Scan for the cell matching the given text and deliver its (X, Y) coordinate at center. 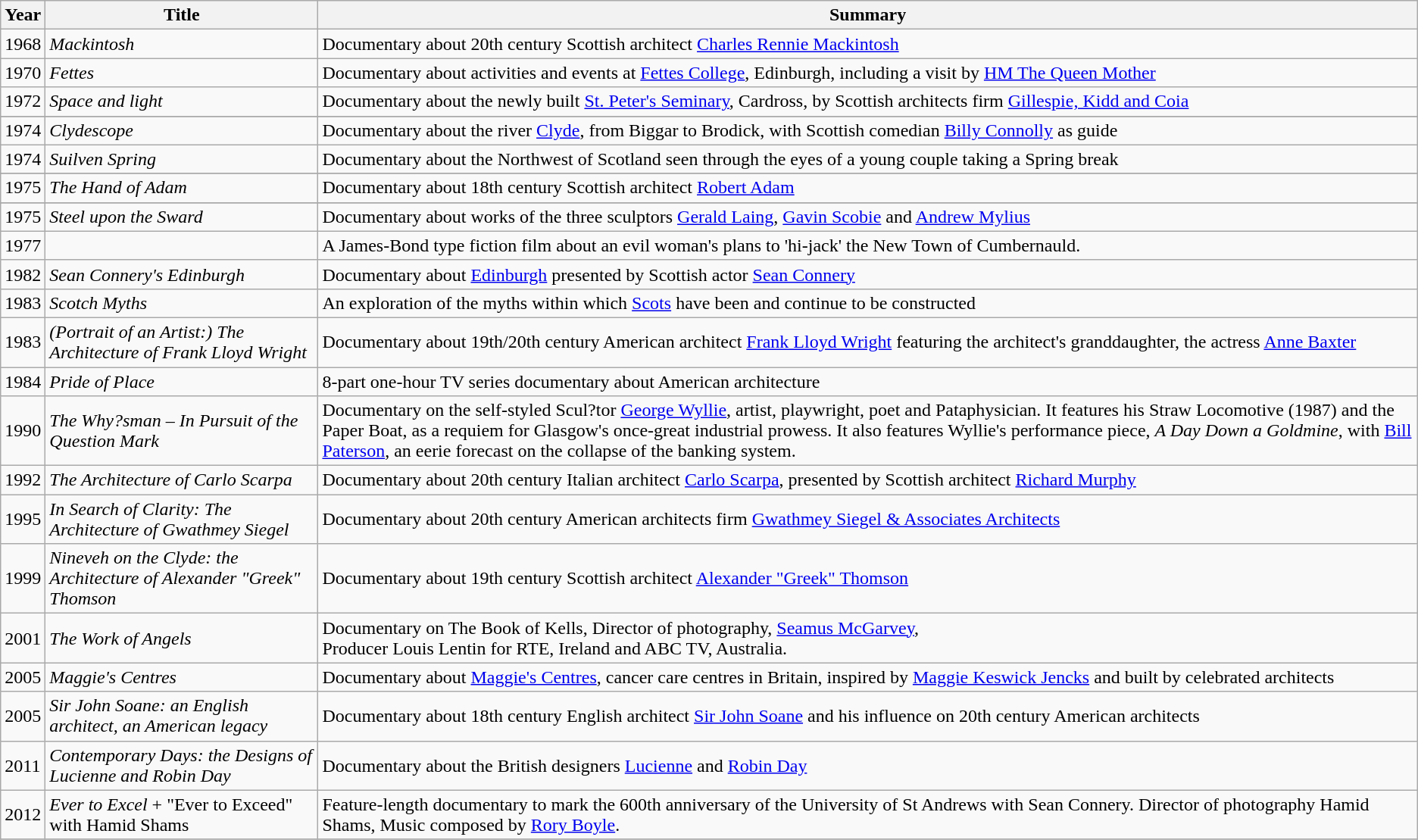
Scotch Myths (182, 303)
Suilven Spring (182, 159)
1977 (23, 245)
Documentary about works of the three sculptors Gerald Laing, Gavin Scobie and Andrew Mylius (868, 217)
Documentary about Maggie's Centres, cancer care centres in Britain, inspired by Maggie Keswick Jencks and built by celebrated architects (868, 677)
2012 (23, 815)
1970 (23, 73)
Documentary about 20th century Scottish architect Charles Rennie Mackintosh (868, 44)
Summary (868, 15)
Documentary on The Book of Kells, Director of photography, Seamus McGarvey,Producer Louis Lentin for RTE, Ireland and ABC TV, Australia. (868, 638)
Fettes (182, 73)
Documentary about Edinburgh presented by Scottish actor Sean Connery (868, 274)
1999 (23, 579)
Year (23, 15)
Pride of Place (182, 381)
Documentary about 20th century Italian architect Carlo Scarpa, presented by Scottish architect Richard Murphy (868, 480)
Nineveh on the Clyde: the Architecture of Alexander "Greek" Thomson (182, 579)
The Hand of Adam (182, 188)
Space and light (182, 101)
Clydescope (182, 130)
Mackintosh (182, 44)
1968 (23, 44)
Ever to Excel + "Ever to Exceed" with Hamid Shams (182, 815)
Documentary about the newly built St. Peter's Seminary, Cardross, by Scottish architects firm Gillespie, Kidd and Coia (868, 101)
1982 (23, 274)
Documentary about 19th century Scottish architect Alexander "Greek" Thomson (868, 579)
The Work of Angels (182, 638)
Title (182, 15)
Steel upon the Sward (182, 217)
1984 (23, 381)
1995 (23, 520)
Documentary about the Northwest of Scotland seen through the eyes of a young couple taking a Spring break (868, 159)
Documentary about 18th century Scottish architect Robert Adam (868, 188)
Documentary about 20th century American architects firm Gwathmey Siegel & Associates Architects (868, 520)
Documentary about activities and events at Fettes College, Edinburgh, including a visit by HM The Queen Mother (868, 73)
8-part one-hour TV series documentary about American architecture (868, 381)
Sean Connery's Edinburgh (182, 274)
Documentary about the river Clyde, from Biggar to Brodick, with Scottish comedian Billy Connolly as guide (868, 130)
1990 (23, 431)
Documentary about 18th century English architect Sir John Soane and his influence on 20th century American architects (868, 717)
An exploration of the myths within which Scots have been and continue to be constructed (868, 303)
2011 (23, 765)
(Portrait of an Artist:) The Architecture of Frank Lloyd Wright (182, 342)
The Why?sman – In Pursuit of the Question Mark (182, 431)
Documentary about the British designers Lucienne and Robin Day (868, 765)
Documentary about 19th/20th century American architect Frank Lloyd Wright featuring the architect's granddaughter, the actress Anne Baxter (868, 342)
2001 (23, 638)
A James-Bond type fiction film about an evil woman's plans to 'hi-jack' the New Town of Cumbernauld. (868, 245)
Maggie's Centres (182, 677)
In Search of Clarity: The Architecture of Gwathmey Siegel (182, 520)
The Architecture of Carlo Scarpa (182, 480)
Sir John Soane: an English architect, an American legacy (182, 717)
1992 (23, 480)
1972 (23, 101)
Contemporary Days: the Designs of Lucienne and Robin Day (182, 765)
